Search for the cell housing the specified text and yield its (x, y) center coordinate. 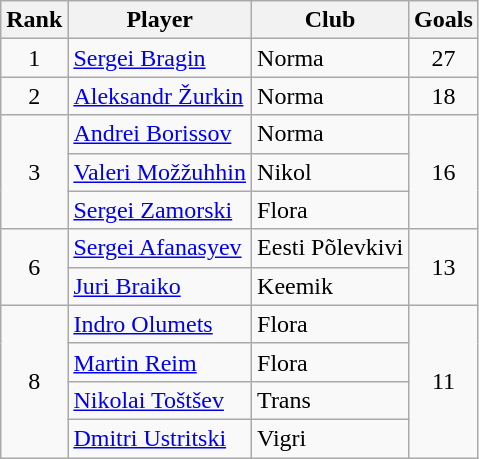
Goals (444, 20)
Martin Reim (160, 362)
Eesti Põlevkivi (330, 248)
18 (444, 96)
Player (160, 20)
1 (34, 58)
Vigri (330, 438)
Juri Braiko (160, 286)
Valeri Možžuhhin (160, 172)
11 (444, 381)
8 (34, 381)
2 (34, 96)
Club (330, 20)
Sergei Zamorski (160, 210)
27 (444, 58)
Sergei Bragin (160, 58)
Rank (34, 20)
Andrei Borissov (160, 134)
Aleksandr Žurkin (160, 96)
Dmitri Ustritski (160, 438)
13 (444, 267)
16 (444, 172)
Trans (330, 400)
Nikol (330, 172)
Indro Olumets (160, 324)
6 (34, 267)
Nikolai Toštšev (160, 400)
3 (34, 172)
Sergei Afanasyev (160, 248)
Keemik (330, 286)
